Locate the cell with the specified text and output its [X, Y] center coordinate. 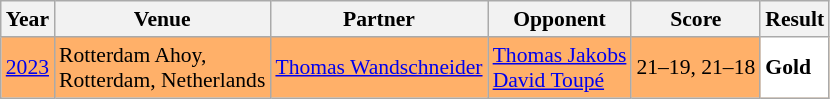
Year [28, 19]
Venue [162, 19]
Thomas Wandschneider [378, 68]
Rotterdam Ahoy,Rotterdam, Netherlands [162, 68]
21–19, 21–18 [696, 68]
Thomas Jakobs David Toupé [560, 68]
2023 [28, 68]
Score [696, 19]
Gold [794, 68]
Opponent [560, 19]
Partner [378, 19]
Result [794, 19]
